Pinpoint the cell where the given text exists, returning its (x, y) midpoint coordinate. 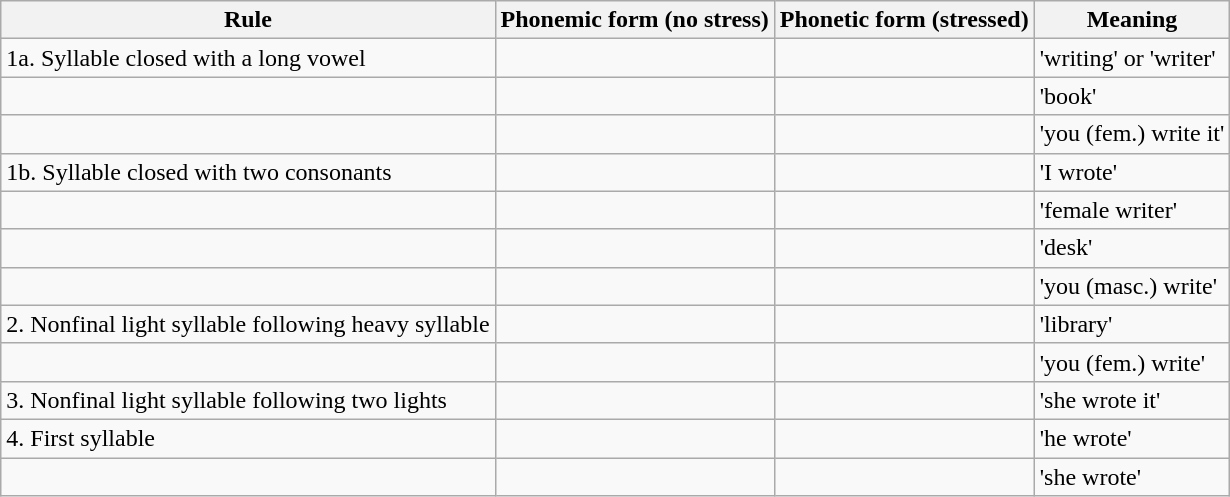
'you (fem.) write it' (1132, 134)
'she wrote it' (1132, 400)
'book' (1132, 96)
2. Nonfinal light syllable following heavy syllable (248, 324)
'she wrote' (1132, 477)
Phonetic form (stressed) (904, 20)
Meaning (1132, 20)
'desk' (1132, 248)
Rule (248, 20)
'writing' or 'writer' (1132, 58)
3. Nonfinal light syllable following two lights (248, 400)
1b. Syllable closed with two consonants (248, 172)
'I wrote' (1132, 172)
'female writer' (1132, 210)
'you (fem.) write' (1132, 362)
1a. Syllable closed with a long vowel (248, 58)
4. First syllable (248, 438)
'you (masc.) write' (1132, 286)
Phonemic form (no stress) (634, 20)
'he wrote' (1132, 438)
'library' (1132, 324)
